Find where the given text appears and provide that cell's center as (X, Y) coordinate. 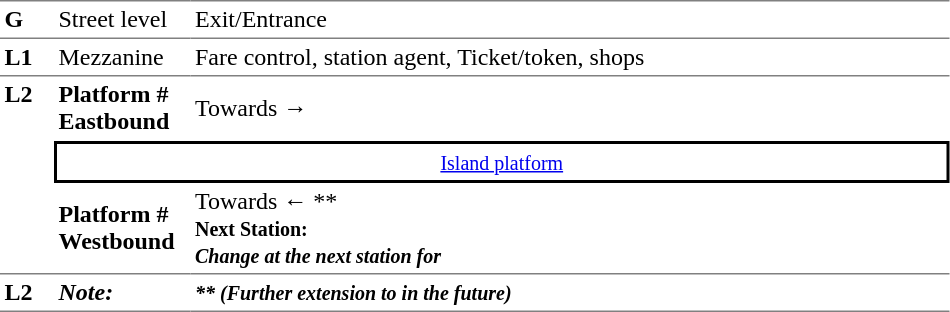
Exit/Entrance (570, 20)
Street level (122, 20)
Platform #Eastbound (122, 108)
L1 (27, 58)
Note: (122, 293)
Island platform (502, 162)
Towards ← **Next Station: Change at the next station for (570, 229)
G (27, 20)
Fare control, station agent, Ticket/token, shops (570, 58)
Mezzanine (122, 58)
Platform #Westbound (122, 229)
** (Further extension to in the future) (570, 293)
Towards → (570, 108)
